Scan for the cell matching the given text and deliver its [x, y] coordinate at center. 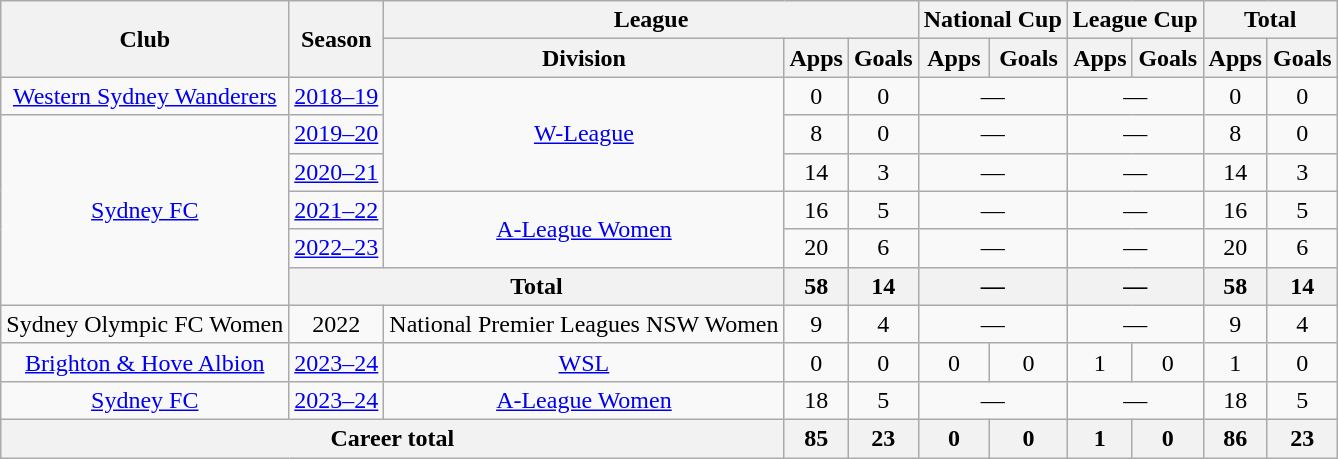
86 [1235, 438]
Western Sydney Wanderers [145, 96]
National Premier Leagues NSW Women [584, 324]
WSL [584, 362]
2022 [336, 324]
Brighton & Hove Albion [145, 362]
Sydney Olympic FC Women [145, 324]
League Cup [1135, 20]
2018–19 [336, 96]
2019–20 [336, 134]
Club [145, 39]
85 [816, 438]
2021–22 [336, 210]
2020–21 [336, 172]
National Cup [992, 20]
W-League [584, 134]
Season [336, 39]
League [651, 20]
Career total [392, 438]
2022–23 [336, 248]
Division [584, 58]
